For the text-containing cell, return its midpoint in [X, Y] coordinate format. 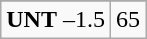
65 [128, 20]
UNT –1.5 [56, 20]
